Return the (x, y) coordinate for the center point of the cell that contains the specified text.  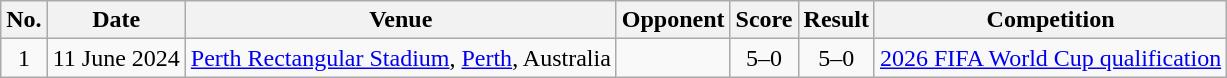
1 (24, 58)
Result (836, 20)
Perth Rectangular Stadium, Perth, Australia (400, 58)
No. (24, 20)
Venue (400, 20)
Score (764, 20)
11 June 2024 (116, 58)
Competition (1050, 20)
Date (116, 20)
2026 FIFA World Cup qualification (1050, 58)
Opponent (673, 20)
